Return the (X, Y) coordinate for the center point of the cell that contains the specified text.  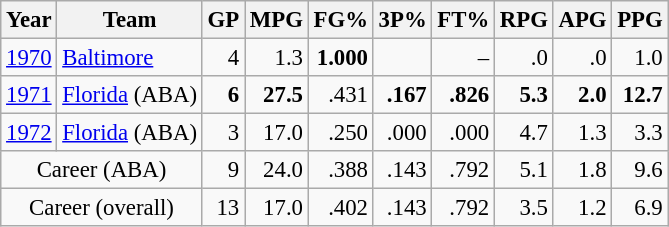
3.5 (524, 208)
RPG (524, 20)
2.0 (582, 95)
1.0 (640, 58)
Baltimore (130, 58)
.826 (464, 95)
.402 (340, 208)
Team (130, 20)
MPG (277, 20)
6.9 (640, 208)
GP (223, 20)
.431 (340, 95)
13 (223, 208)
5.3 (524, 95)
– (464, 58)
12.7 (640, 95)
1.000 (340, 58)
FG% (340, 20)
5.1 (524, 170)
24.0 (277, 170)
.388 (340, 170)
9.6 (640, 170)
1.2 (582, 208)
3.3 (640, 133)
.250 (340, 133)
FT% (464, 20)
1971 (29, 95)
1.8 (582, 170)
.167 (402, 95)
Career (ABA) (102, 170)
Year (29, 20)
Career (overall) (102, 208)
9 (223, 170)
3 (223, 133)
1972 (29, 133)
PPG (640, 20)
27.5 (277, 95)
4.7 (524, 133)
APG (582, 20)
4 (223, 58)
1970 (29, 58)
3P% (402, 20)
6 (223, 95)
